From the cell containing the given text, extract its center point as [X, Y] coordinate. 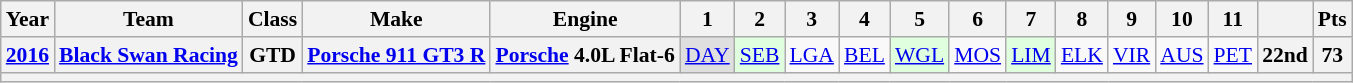
Porsche 911 GT3 R [396, 55]
8 [1082, 19]
VIR [1132, 55]
Team [148, 19]
11 [1234, 19]
7 [1031, 19]
AUS [1182, 55]
3 [811, 19]
LGA [811, 55]
WGL [920, 55]
LIM [1031, 55]
73 [1332, 55]
Porsche 4.0L Flat-6 [584, 55]
Year [28, 19]
9 [1132, 19]
DAY [708, 55]
PET [1234, 55]
Class [272, 19]
4 [864, 19]
22nd [1285, 55]
5 [920, 19]
Black Swan Racing [148, 55]
BEL [864, 55]
2016 [28, 55]
1 [708, 19]
ELK [1082, 55]
SEB [760, 55]
6 [978, 19]
2 [760, 19]
Engine [584, 19]
10 [1182, 19]
Make [396, 19]
MOS [978, 55]
Pts [1332, 19]
GTD [272, 55]
